Locate the cell with the specified text and output its [x, y] center coordinate. 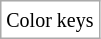
Color keys [50, 20]
